Find where the given text appears and provide that cell's center as (X, Y) coordinate. 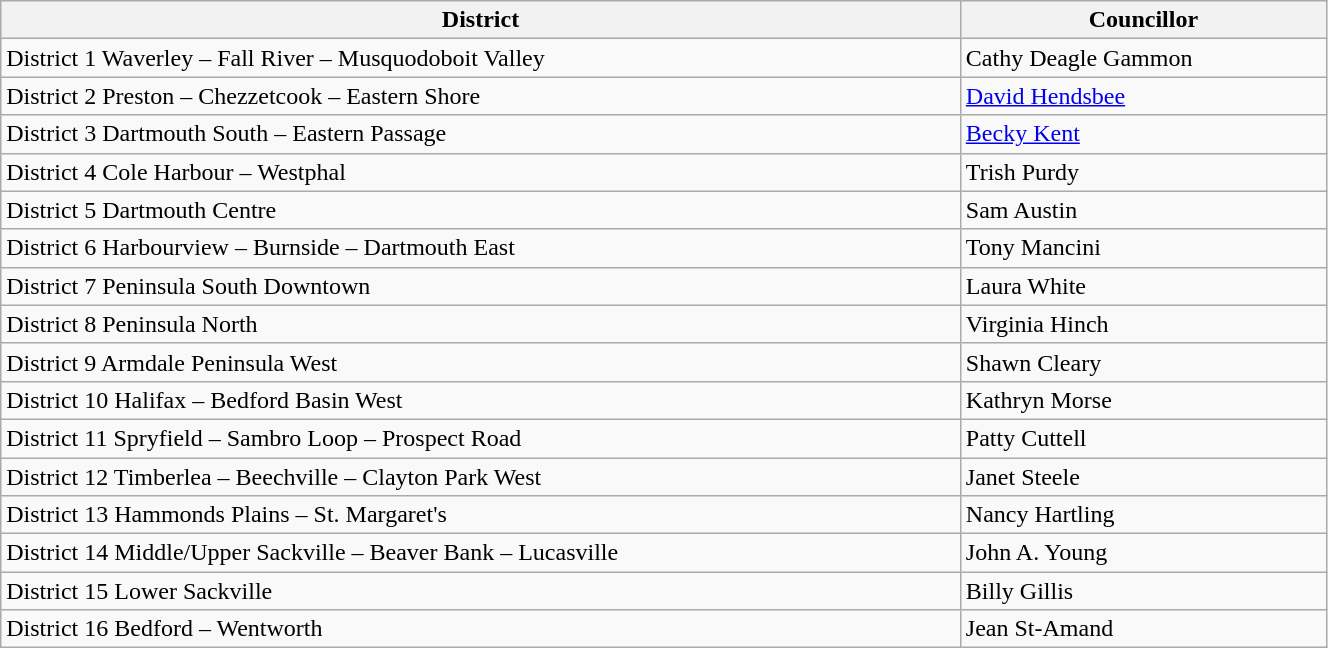
David Hendsbee (1143, 96)
District 2 Preston – Chezzetcook – Eastern Shore (481, 96)
Kathryn Morse (1143, 400)
District 7 Peninsula South Downtown (481, 286)
District 6 Harbourview – Burnside – Dartmouth East (481, 248)
District 13 Hammonds Plains – St. Margaret's (481, 515)
Virginia Hinch (1143, 324)
District 8 Peninsula North (481, 324)
Sam Austin (1143, 210)
District 14 Middle/Upper Sackville – Beaver Bank – Lucasville (481, 553)
District 16 Bedford – Wentworth (481, 629)
District (481, 20)
Janet Steele (1143, 477)
Councillor (1143, 20)
Cathy Deagle Gammon (1143, 58)
Shawn Cleary (1143, 362)
Tony Mancini (1143, 248)
District 5 Dartmouth Centre (481, 210)
Trish Purdy (1143, 172)
John A. Young (1143, 553)
District 15 Lower Sackville (481, 591)
Laura White (1143, 286)
District 3 Dartmouth South – Eastern Passage (481, 134)
District 4 Cole Harbour – Westphal (481, 172)
District 12 Timberlea – Beechville – Clayton Park West (481, 477)
District 10 Halifax – Bedford Basin West (481, 400)
District 11 Spryfield – Sambro Loop – Prospect Road (481, 438)
District 9 Armdale Peninsula West (481, 362)
Patty Cuttell (1143, 438)
Jean St-Amand (1143, 629)
Becky Kent (1143, 134)
District 1 Waverley – Fall River – Musquodoboit Valley (481, 58)
Nancy Hartling (1143, 515)
Billy Gillis (1143, 591)
